Locate the cell with the specified text and output its [X, Y] center coordinate. 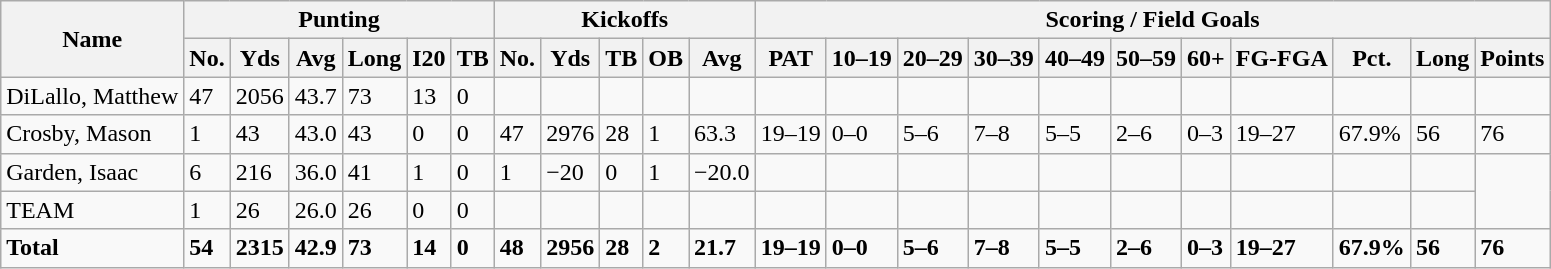
216 [260, 172]
DiLallo, Matthew [92, 96]
41 [374, 172]
42.9 [316, 248]
50–59 [1146, 58]
6 [207, 172]
I20 [429, 58]
13 [429, 96]
−20.0 [722, 172]
FG-FGA [1282, 58]
PAT [790, 58]
43.7 [316, 96]
2976 [570, 134]
2 [666, 248]
OB [666, 58]
Crosby, Mason [92, 134]
Scoring / Field Goals [1152, 20]
30–39 [1004, 58]
26.0 [316, 210]
54 [207, 248]
−20 [570, 172]
43.0 [316, 134]
2315 [260, 248]
20–29 [932, 58]
Total [92, 248]
Punting [339, 20]
2056 [260, 96]
10–19 [862, 58]
14 [429, 248]
21.7 [722, 248]
Points [1512, 58]
Garden, Isaac [92, 172]
Kickoffs [624, 20]
60+ [1206, 58]
40–49 [1074, 58]
Name [92, 39]
36.0 [316, 172]
TEAM [92, 210]
Pct. [1372, 58]
63.3 [722, 134]
2956 [570, 248]
48 [517, 248]
